Output the [x, y] coordinate of the center of the cell containing the given text.  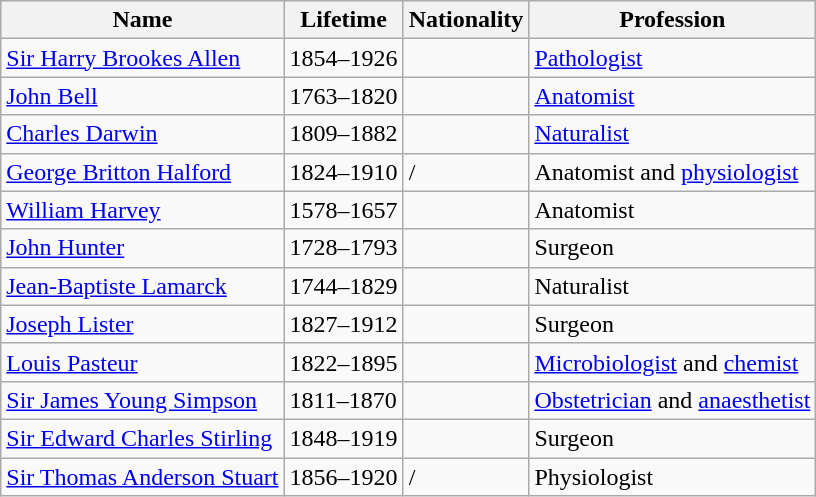
Name [142, 20]
John Hunter [142, 248]
Profession [672, 20]
Sir Thomas Anderson Stuart [142, 477]
Sir James Young Simpson [142, 400]
Physiologist [672, 477]
Obstetrician and anaesthetist [672, 400]
1809–1882 [344, 134]
Pathologist [672, 58]
John Bell [142, 96]
1856–1920 [344, 477]
Microbiologist and chemist [672, 362]
William Harvey [142, 210]
Louis Pasteur [142, 362]
1827–1912 [344, 324]
Lifetime [344, 20]
1822–1895 [344, 362]
George Britton Halford [142, 172]
Joseph Lister [142, 324]
1744–1829 [344, 286]
Sir Edward Charles Stirling [142, 438]
1578–1657 [344, 210]
1824–1910 [344, 172]
1811–1870 [344, 400]
1728–1793 [344, 248]
Charles Darwin [142, 134]
Anatomist and physiologist [672, 172]
1854–1926 [344, 58]
1763–1820 [344, 96]
1848–1919 [344, 438]
Jean-Baptiste Lamarck [142, 286]
Nationality [466, 20]
Sir Harry Brookes Allen [142, 58]
